Return (x, y) of the center of cell containing provided text 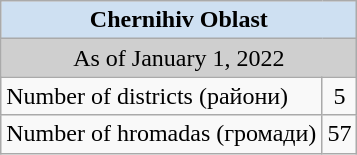
Chernihiv Oblast (179, 20)
As of January 1, 2022 (179, 58)
5 (340, 96)
Number of districts (райони) (162, 96)
Number of hromadas (громади) (162, 134)
57 (340, 134)
